Output the (x, y) coordinate of the center of the cell containing the given text.  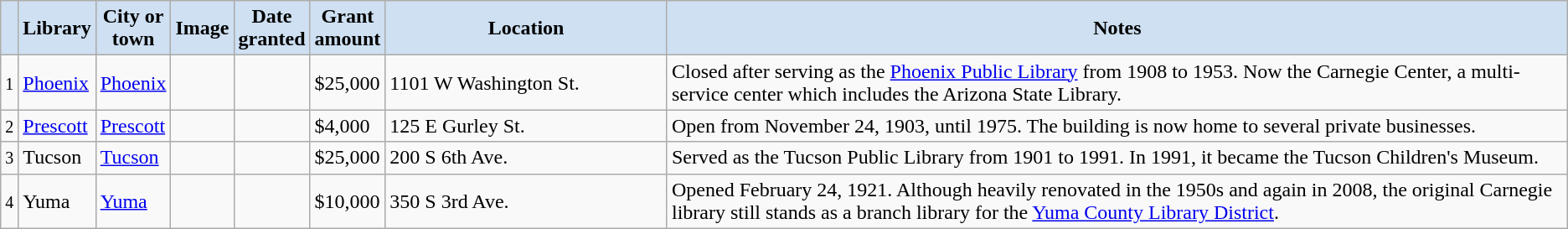
2 (10, 126)
Dategranted (271, 29)
1101 W Washington St. (526, 82)
200 S 6th Ave. (526, 158)
Served as the Tucson Public Library from 1901 to 1991. In 1991, it became the Tucson Children's Museum. (1117, 158)
350 S 3rd Ave. (526, 201)
3 (10, 158)
4 (10, 201)
$4,000 (348, 126)
Grantamount (348, 29)
1 (10, 82)
Open from November 24, 1903, until 1975. The building is now home to several private businesses. (1117, 126)
Notes (1117, 29)
125 E Gurley St. (526, 126)
Image (203, 29)
Library (57, 29)
Location (526, 29)
City ortown (133, 29)
$10,000 (348, 201)
